Determine the (X, Y) coordinate at the center of the cell enclosing the given text.  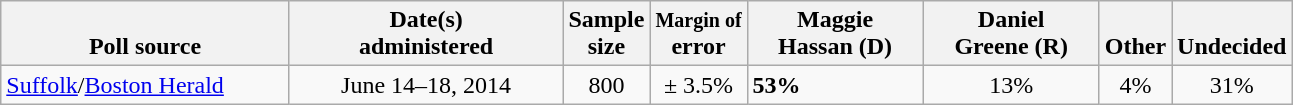
Poll source (146, 34)
31% (1232, 85)
Undecided (1232, 34)
53% (835, 85)
Margin oferror (698, 34)
Samplesize (606, 34)
4% (1135, 85)
MaggieHassan (D) (835, 34)
800 (606, 85)
DanielGreene (R) (1011, 34)
Date(s)administered (426, 34)
Suffolk/Boston Herald (146, 85)
13% (1011, 85)
Other (1135, 34)
± 3.5% (698, 85)
June 14–18, 2014 (426, 85)
